Provide the (X, Y) coordinate of the cell's center where the given text is located.  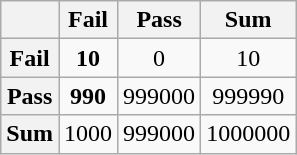
1000 (88, 134)
999990 (248, 96)
990 (88, 96)
0 (160, 58)
1000000 (248, 134)
